Output the (X, Y) coordinate of the center of the cell containing the given text.  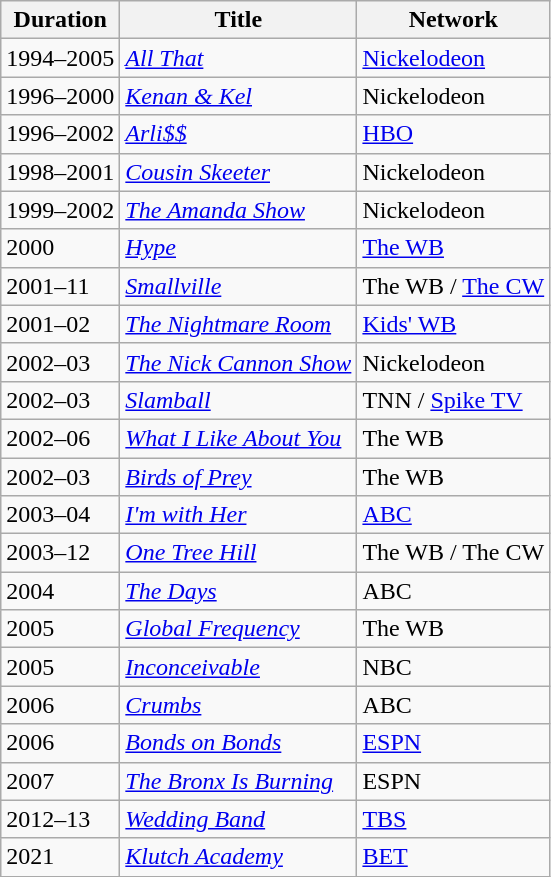
The Nightmare Room (238, 324)
What I Like About You (238, 438)
Slamball (238, 400)
2007 (60, 781)
Bonds on Bonds (238, 743)
The Nick Cannon Show (238, 362)
I'm with Her (238, 515)
All That (238, 58)
Network (454, 20)
Kids' WB (454, 324)
1996–2000 (60, 96)
Smallville (238, 286)
TBS (454, 819)
The Bronx Is Burning (238, 781)
HBO (454, 134)
Kenan & Kel (238, 96)
2004 (60, 591)
Wedding Band (238, 819)
2021 (60, 857)
1999–2002 (60, 210)
Klutch Academy (238, 857)
BET (454, 857)
Global Frequency (238, 629)
2003–12 (60, 553)
The Days (238, 591)
1998–2001 (60, 172)
Duration (60, 20)
2012–13 (60, 819)
TNN / Spike TV (454, 400)
2002–06 (60, 438)
2001–02 (60, 324)
1994–2005 (60, 58)
2001–11 (60, 286)
Cousin Skeeter (238, 172)
Title (238, 20)
1996–2002 (60, 134)
Crumbs (238, 705)
Birds of Prey (238, 477)
The Amanda Show (238, 210)
Hype (238, 248)
Arli$$ (238, 134)
Inconceivable (238, 667)
2000 (60, 248)
2003–04 (60, 515)
NBC (454, 667)
One Tree Hill (238, 553)
